Provide the (x, y) coordinate of the cell's center where the given text is located.  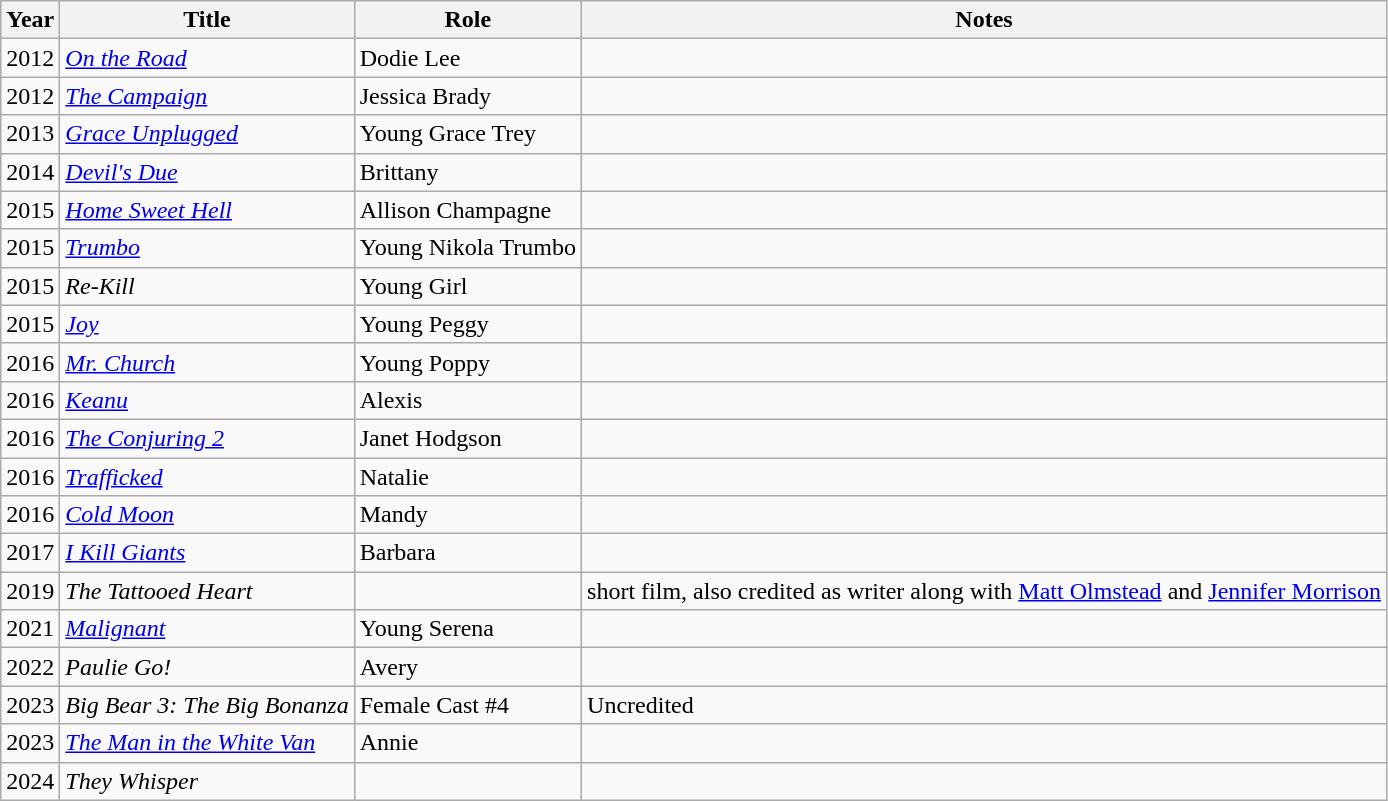
Title (207, 20)
Allison Champagne (468, 210)
Big Bear 3: The Big Bonanza (207, 705)
Role (468, 20)
2022 (30, 667)
On the Road (207, 58)
Joy (207, 324)
Notes (984, 20)
Grace Unplugged (207, 134)
Janet Hodgson (468, 438)
Re-Kill (207, 286)
Alexis (468, 400)
Young Peggy (468, 324)
Mandy (468, 515)
Home Sweet Hell (207, 210)
The Conjuring 2 (207, 438)
The Tattooed Heart (207, 591)
2014 (30, 172)
Devil's Due (207, 172)
The Campaign (207, 96)
Female Cast #4 (468, 705)
Young Poppy (468, 362)
short film, also credited as writer along with Matt Olmstead and Jennifer Morrison (984, 591)
2019 (30, 591)
2024 (30, 781)
Brittany (468, 172)
Keanu (207, 400)
Young Grace Trey (468, 134)
Malignant (207, 629)
Avery (468, 667)
Mr. Church (207, 362)
Dodie Lee (468, 58)
Young Nikola Trumbo (468, 248)
Young Serena (468, 629)
Annie (468, 743)
They Whisper (207, 781)
Trumbo (207, 248)
2021 (30, 629)
2017 (30, 553)
Jessica Brady (468, 96)
Uncredited (984, 705)
I Kill Giants (207, 553)
Cold Moon (207, 515)
Year (30, 20)
Paulie Go! (207, 667)
Young Girl (468, 286)
Trafficked (207, 477)
The Man in the White Van (207, 743)
Natalie (468, 477)
Barbara (468, 553)
2013 (30, 134)
